Detect which cell encompasses the target text, then output its (x, y) center coordinate. 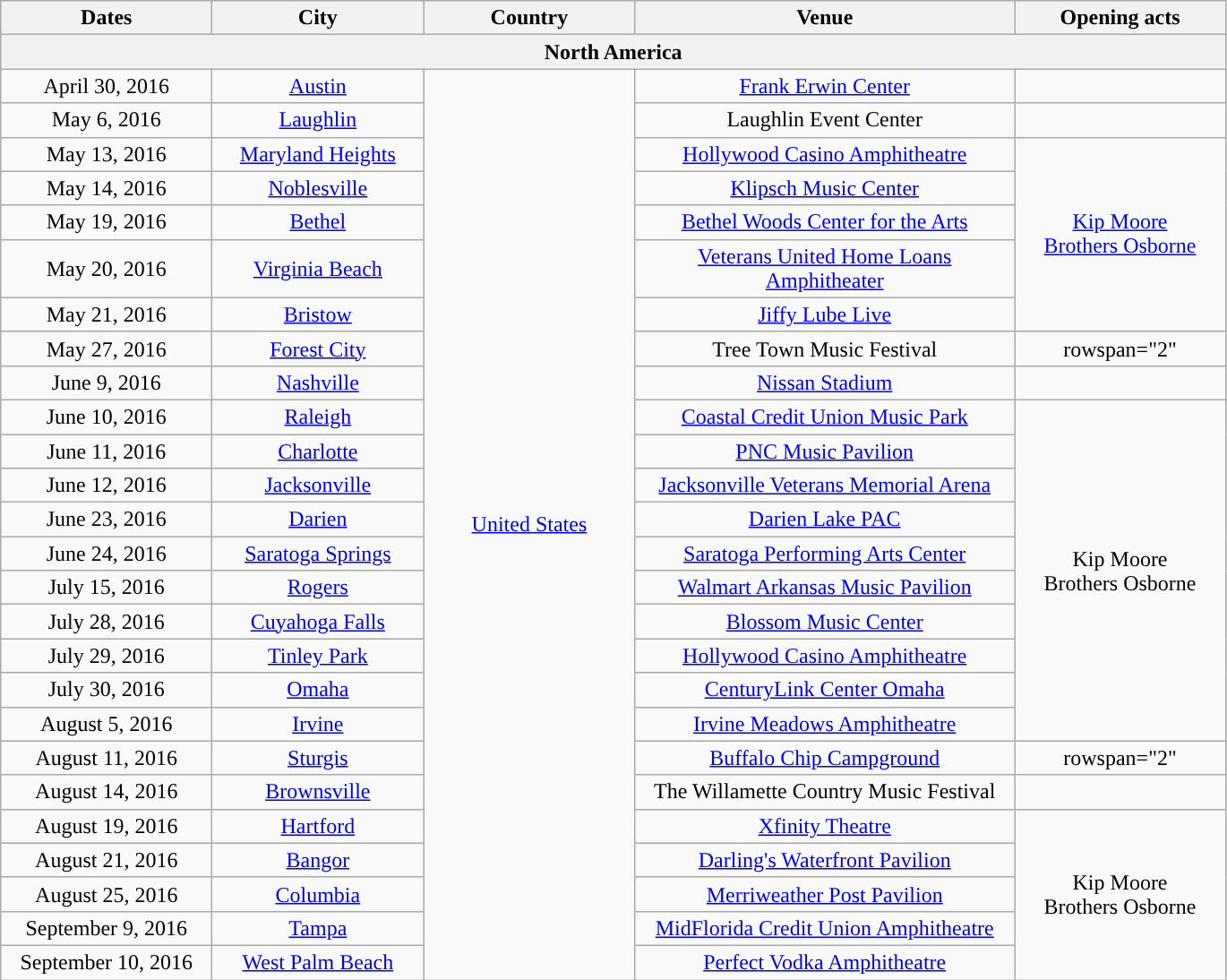
Sturgis (318, 758)
June 10, 2016 (107, 417)
Dates (107, 18)
Tree Town Music Festival (825, 348)
May 21, 2016 (107, 314)
Coastal Credit Union Music Park (825, 417)
June 24, 2016 (107, 554)
August 14, 2016 (107, 792)
July 28, 2016 (107, 622)
June 11, 2016 (107, 451)
Irvine Meadows Amphitheatre (825, 724)
Venue (825, 18)
Saratoga Performing Arts Center (825, 554)
Walmart Arkansas Music Pavilion (825, 588)
August 5, 2016 (107, 724)
Irvine (318, 724)
Bangor (318, 860)
Bethel Woods Center for the Arts (825, 222)
Bristow (318, 314)
Austin (318, 86)
May 14, 2016 (107, 188)
June 9, 2016 (107, 383)
Darien Lake PAC (825, 520)
September 9, 2016 (107, 928)
Darien (318, 520)
Laughlin Event Center (825, 120)
The Willamette Country Music Festival (825, 792)
Blossom Music Center (825, 622)
Forest City (318, 348)
Tinley Park (318, 656)
Raleigh (318, 417)
May 19, 2016 (107, 222)
Country (529, 18)
City (318, 18)
Frank Erwin Center (825, 86)
September 10, 2016 (107, 962)
Jacksonville (318, 486)
Columbia (318, 894)
May 6, 2016 (107, 120)
Noblesville (318, 188)
July 29, 2016 (107, 656)
June 12, 2016 (107, 486)
North America (613, 52)
Opening acts (1120, 18)
Darling's Waterfront Pavilion (825, 860)
August 21, 2016 (107, 860)
CenturyLink Center Omaha (825, 690)
Laughlin (318, 120)
Rogers (318, 588)
Brownsville (318, 792)
Bethel (318, 222)
Nashville (318, 383)
Xfinity Theatre (825, 826)
June 23, 2016 (107, 520)
Buffalo Chip Campground (825, 758)
August 25, 2016 (107, 894)
May 27, 2016 (107, 348)
MidFlorida Credit Union Amphitheatre (825, 928)
Maryland Heights (318, 154)
July 15, 2016 (107, 588)
West Palm Beach (318, 962)
Nissan Stadium (825, 383)
May 20, 2016 (107, 269)
United States (529, 525)
Virginia Beach (318, 269)
Omaha (318, 690)
Hartford (318, 826)
Charlotte (318, 451)
Jacksonville Veterans Memorial Arena (825, 486)
Merriweather Post Pavilion (825, 894)
Tampa (318, 928)
May 13, 2016 (107, 154)
August 11, 2016 (107, 758)
PNC Music Pavilion (825, 451)
August 19, 2016 (107, 826)
Veterans United Home Loans Amphitheater (825, 269)
Saratoga Springs (318, 554)
Perfect Vodka Amphitheatre (825, 962)
July 30, 2016 (107, 690)
April 30, 2016 (107, 86)
Jiffy Lube Live (825, 314)
Cuyahoga Falls (318, 622)
Klipsch Music Center (825, 188)
